Output the (X, Y) coordinate of the center of the cell containing the given text.  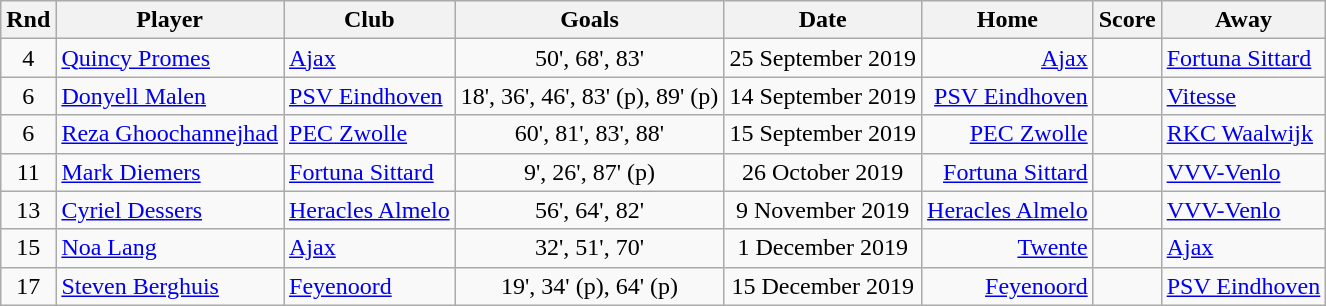
15 (28, 248)
Rnd (28, 20)
60', 81', 83', 88' (590, 134)
Player (170, 20)
50', 68', 83' (590, 58)
13 (28, 210)
Donyell Malen (170, 96)
19', 34' (p), 64' (p) (590, 286)
Quincy Promes (170, 58)
56', 64', 82' (590, 210)
Home (1008, 20)
1 December 2019 (823, 248)
14 September 2019 (823, 96)
Twente (1008, 248)
Date (823, 20)
Steven Berghuis (170, 286)
26 October 2019 (823, 172)
Score (1127, 20)
Reza Ghoochannejhad (170, 134)
15 September 2019 (823, 134)
11 (28, 172)
Cyriel Dessers (170, 210)
17 (28, 286)
18', 36', 46', 83' (p), 89' (p) (590, 96)
9 November 2019 (823, 210)
32', 51', 70' (590, 248)
Away (1244, 20)
4 (28, 58)
Vitesse (1244, 96)
RKC Waalwijk (1244, 134)
9', 26', 87' (p) (590, 172)
Club (370, 20)
15 December 2019 (823, 286)
Mark Diemers (170, 172)
Noa Lang (170, 248)
Goals (590, 20)
25 September 2019 (823, 58)
